Search for the cell housing the specified text and yield its (X, Y) center coordinate. 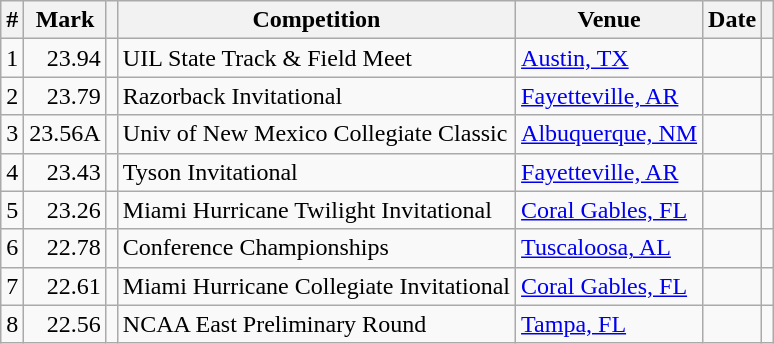
# (12, 20)
3 (12, 134)
Univ of New Mexico Collegiate Classic (316, 134)
23.79 (65, 96)
22.78 (65, 248)
7 (12, 286)
Albuquerque, NM (610, 134)
8 (12, 324)
23.94 (65, 58)
5 (12, 210)
Tampa, FL (610, 324)
Miami Hurricane Twilight Invitational (316, 210)
Tuscaloosa, AL (610, 248)
2 (12, 96)
UIL State Track & Field Meet (316, 58)
4 (12, 172)
Tyson Invitational (316, 172)
23.26 (65, 210)
23.43 (65, 172)
22.56 (65, 324)
NCAA East Preliminary Round (316, 324)
Razorback Invitational (316, 96)
1 (12, 58)
6 (12, 248)
22.61 (65, 286)
Mark (65, 20)
23.56A (65, 134)
Date (732, 20)
Austin, TX (610, 58)
Venue (610, 20)
Competition (316, 20)
Conference Championships (316, 248)
Miami Hurricane Collegiate Invitational (316, 286)
